Determine the (X, Y) coordinate at the center of the cell enclosing the given text.  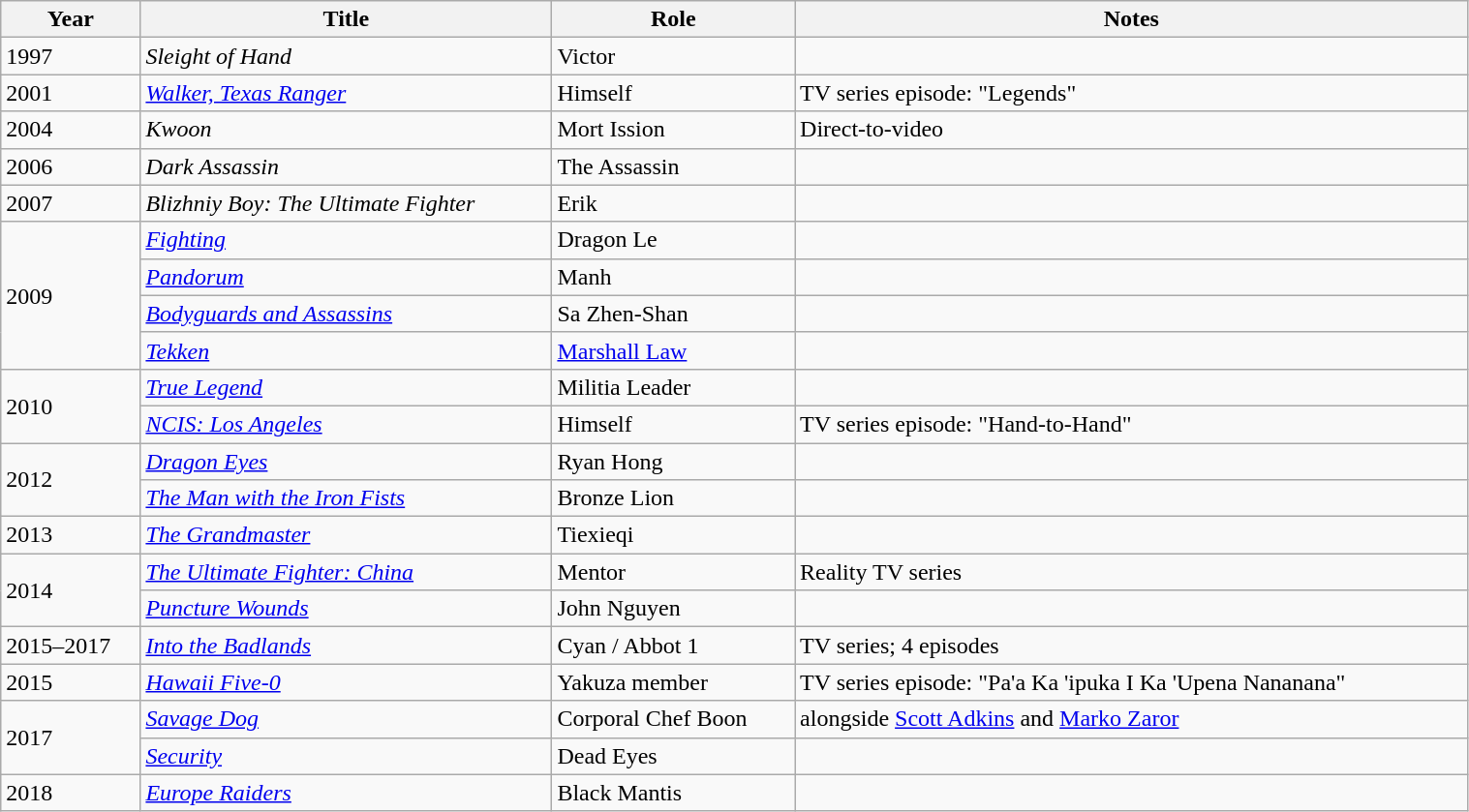
Cyan / Abbot 1 (674, 646)
1997 (71, 56)
2004 (71, 130)
Fighting (347, 240)
Victor (674, 56)
Security (347, 756)
2010 (71, 406)
Militia Leader (674, 387)
Sa Zhen-Shan (674, 314)
The Assassin (674, 166)
2006 (71, 166)
Sleight of Hand (347, 56)
Role (674, 19)
Kwoon (347, 130)
Direct-to-video (1131, 130)
Hawaii Five-0 (347, 682)
2015–2017 (71, 646)
The Grandmaster (347, 535)
2017 (71, 737)
Manh (674, 277)
Bronze Lion (674, 498)
Mort Ission (674, 130)
Dragon Le (674, 240)
2015 (71, 682)
John Nguyen (674, 609)
2013 (71, 535)
NCIS: Los Angeles (347, 424)
The Man with the Iron Fists (347, 498)
Reality TV series (1131, 572)
Corporal Chef Boon (674, 719)
Erik (674, 203)
2007 (71, 203)
Dark Assassin (347, 166)
Yakuza member (674, 682)
2012 (71, 480)
Walker, Texas Ranger (347, 93)
TV series; 4 episodes (1131, 646)
Savage Dog (347, 719)
TV series episode: "Hand-to-Hand" (1131, 424)
Bodyguards and Assassins (347, 314)
Dragon Eyes (347, 462)
alongside Scott Adkins and Marko Zaror (1131, 719)
2009 (71, 295)
Tiexieqi (674, 535)
Pandorum (347, 277)
True Legend (347, 387)
Notes (1131, 19)
Europe Raiders (347, 793)
The Ultimate Fighter: China (347, 572)
Puncture Wounds (347, 609)
Black Mantis (674, 793)
Title (347, 19)
Year (71, 19)
Mentor (674, 572)
2018 (71, 793)
Marshall Law (674, 350)
TV series episode: "Pa'a Ka 'ipuka I Ka 'Upena Nananana" (1131, 682)
Into the Badlands (347, 646)
2014 (71, 590)
Blizhniy Boy: The Ultimate Fighter (347, 203)
Tekken (347, 350)
2001 (71, 93)
Ryan Hong (674, 462)
Dead Eyes (674, 756)
TV series episode: "Legends" (1131, 93)
